Provide the (x, y) coordinate of the cell's center where the given text is located.  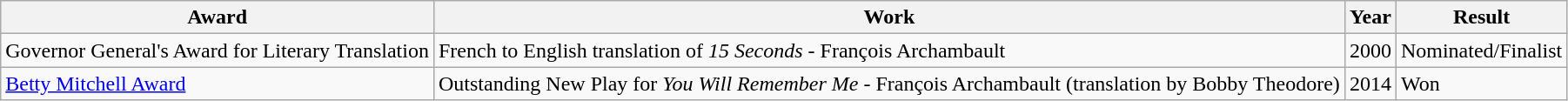
Nominated/Finalist (1481, 50)
Won (1481, 84)
Result (1481, 17)
Year (1370, 17)
Betty Mitchell Award (218, 84)
Work (889, 17)
French to English translation of 15 Seconds - François Archambault (889, 50)
Governor General's Award for Literary Translation (218, 50)
Award (218, 17)
2014 (1370, 84)
2000 (1370, 50)
Outstanding New Play for You Will Remember Me - François Archambault (translation by Bobby Theodore) (889, 84)
